Identify which cell holds the provided text, then report its [x, y] central coordinate. 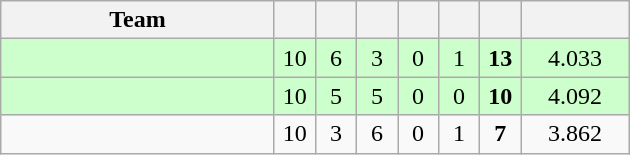
4.033 [576, 58]
Team [138, 20]
4.092 [576, 96]
7 [500, 134]
13 [500, 58]
3.862 [576, 134]
